Return the [x, y] coordinate for the center point of the cell that contains the specified text.  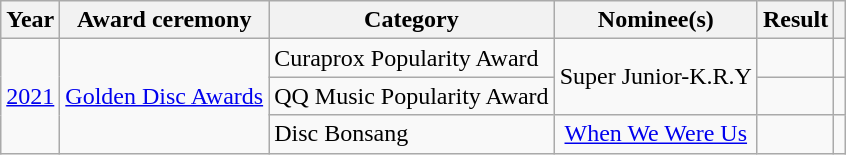
QQ Music Popularity Award [412, 96]
Super Junior-K.R.Y [656, 77]
When We Were Us [656, 134]
Category [412, 20]
Result [795, 20]
Curaprox Popularity Award [412, 58]
Year [30, 20]
Golden Disc Awards [164, 96]
Award ceremony [164, 20]
Nominee(s) [656, 20]
2021 [30, 96]
Disc Bonsang [412, 134]
